Pinpoint the cell where the given text exists, returning its [X, Y] midpoint coordinate. 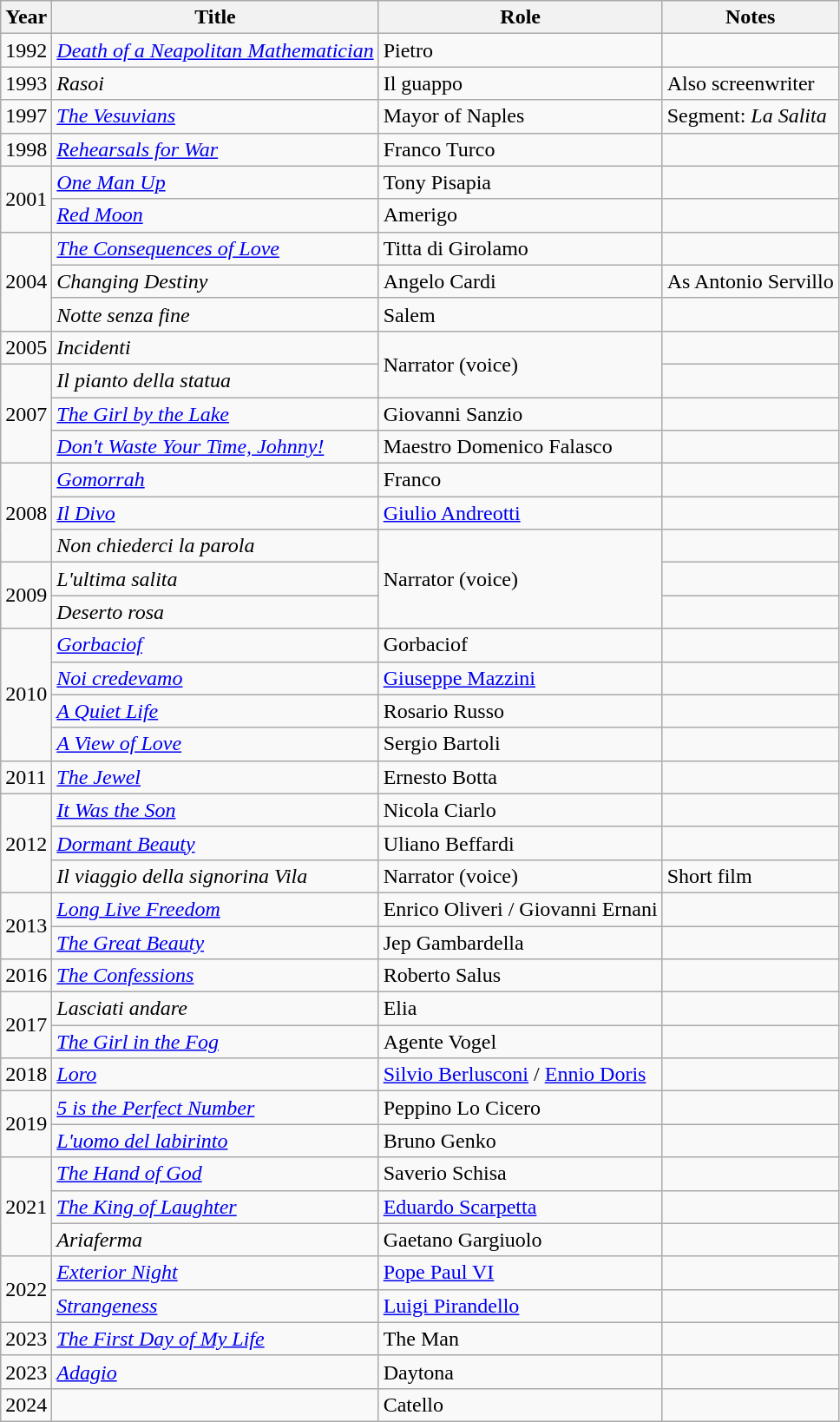
2022 [26, 1289]
Bruno Genko [521, 1141]
Rehearsals for War [215, 149]
The Jewel [215, 777]
Notes [750, 17]
Giuseppe Mazzini [521, 678]
Eduardo Scarpetta [521, 1207]
Long Live Freedom [215, 909]
Elia [521, 1009]
Luigi Pirandello [521, 1306]
Silvio Berlusconi / Ennio Doris [521, 1075]
Notte senza fine [215, 314]
Rasoi [215, 83]
2018 [26, 1075]
The Great Beauty [215, 942]
Strangeness [215, 1306]
Lasciati andare [215, 1009]
Amerigo [521, 215]
A View of Love [215, 744]
Sergio Bartoli [521, 744]
Angelo Cardi [521, 281]
Tony Pisapia [521, 182]
Pietro [521, 50]
2013 [26, 925]
Short film [750, 876]
Il Divo [215, 513]
It Was the Son [215, 810]
Franco [521, 480]
Il pianto della statua [215, 380]
Deserto rosa [215, 612]
Uliano Beffardi [521, 843]
2017 [26, 1025]
Exterior Night [215, 1273]
1997 [26, 116]
The Confessions [215, 976]
Peppino Lo Cicero [521, 1108]
2004 [26, 281]
Saverio Schisa [521, 1174]
2008 [26, 513]
Adagio [215, 1372]
2007 [26, 413]
Catello [521, 1405]
1993 [26, 83]
Agente Vogel [521, 1042]
Loro [215, 1075]
Mayor of Naples [521, 116]
The Vesuvians [215, 116]
Dormant Beauty [215, 843]
Don't Waste Your Time, Johnny! [215, 447]
Ernesto Botta [521, 777]
The Girl by the Lake [215, 414]
Role [521, 17]
The Man [521, 1339]
Titta di Girolamo [521, 248]
Segment: La Salita [750, 116]
2024 [26, 1405]
The Consequences of Love [215, 248]
2005 [26, 347]
Giulio Andreotti [521, 513]
1992 [26, 50]
Title [215, 17]
Ariaferma [215, 1240]
Il viaggio della signorina Vila [215, 876]
L'uomo del labirinto [215, 1141]
Changing Destiny [215, 281]
Daytona [521, 1372]
The Girl in the Fog [215, 1042]
5 is the Perfect Number [215, 1108]
One Man Up [215, 182]
2012 [26, 843]
Death of a Neapolitan Mathematician [215, 50]
Incidenti [215, 347]
Jep Gambardella [521, 942]
Franco Turco [521, 149]
Salem [521, 314]
As Antonio Servillo [750, 281]
Maestro Domenico Falasco [521, 447]
Also screenwriter [750, 83]
A Quiet Life [215, 711]
The Hand of God [215, 1174]
2021 [26, 1207]
Year [26, 17]
2019 [26, 1124]
2001 [26, 199]
Gaetano Gargiuolo [521, 1240]
Non chiederci la parola [215, 546]
Rosario Russo [521, 711]
The First Day of My Life [215, 1339]
1998 [26, 149]
Red Moon [215, 215]
2010 [26, 695]
2009 [26, 596]
The King of Laughter [215, 1207]
2011 [26, 777]
Roberto Salus [521, 976]
Giovanni Sanzio [521, 414]
Nicola Ciarlo [521, 810]
L'ultima salita [215, 579]
Noi credevamo [215, 678]
Enrico Oliveri / Giovanni Ernani [521, 909]
Pope Paul VI [521, 1273]
Gomorrah [215, 480]
2016 [26, 976]
Il guappo [521, 83]
